Return the [X, Y] coordinate for the center point of the cell that contains the specified text.  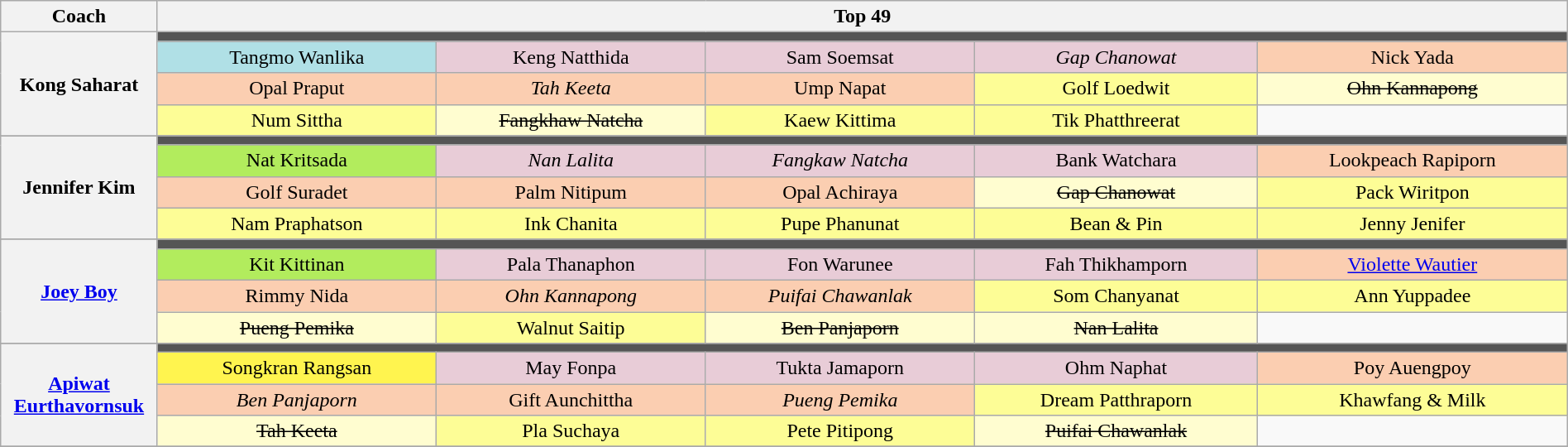
Apiwat Eurthavornsuk [79, 396]
Golf Suradet [296, 192]
Pete Pitipong [840, 431]
Sam Soemsat [840, 57]
Pla Suchaya [571, 431]
Pala Thanaphon [571, 264]
Nick Yada [1413, 57]
Fangkaw Natcha [840, 161]
Jennifer Kim [79, 187]
Tik Phatthreerat [1116, 120]
Golf Loedwit [1116, 89]
Kaew Kittima [840, 120]
Coach [79, 17]
Jenny Jenifer [1413, 223]
Lookpeach Rapiporn [1413, 161]
Num Sittha [296, 120]
Fah Thikhamporn [1116, 264]
Palm Nitipum [571, 192]
Bean & Pin [1116, 223]
Ohm Naphat [1116, 368]
Poy Auengpoy [1413, 368]
Nat Kritsada [296, 161]
Gift Aunchittha [571, 400]
Top 49 [862, 17]
Violette Wautier [1413, 264]
Pack Wiritpon [1413, 192]
Nam Praphatson [296, 223]
Joey Boy [79, 291]
Opal Achiraya [840, 192]
Keng Natthida [571, 57]
Khawfang & Milk [1413, 400]
Som Chanyanat [1116, 296]
Walnut Saitip [571, 327]
Bank Watchara [1116, 161]
Rimmy Nida [296, 296]
May Fonpa [571, 368]
Tukta Jamaporn [840, 368]
Ann Yuppadee [1413, 296]
Fangkhaw Natcha [571, 120]
Pupe Phanunat [840, 223]
Dream Patthraporn [1116, 400]
Tangmo Wanlika [296, 57]
Ink Chanita [571, 223]
Songkran Rangsan [296, 368]
Kong Saharat [79, 84]
Ump Napat [840, 89]
Opal Praput [296, 89]
Fon Warunee [840, 264]
Kit Kittinan [296, 264]
